Output the [x, y] coordinate of the center of the cell containing the given text.  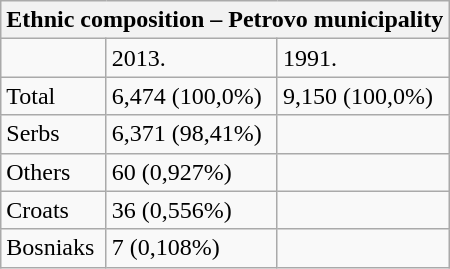
7 (0,108%) [192, 248]
Others [54, 172]
Ethnic composition – Petrovo municipality [225, 20]
Bosniaks [54, 248]
6,371 (98,41%) [192, 134]
Total [54, 96]
Serbs [54, 134]
9,150 (100,0%) [362, 96]
Croats [54, 210]
36 (0,556%) [192, 210]
60 (0,927%) [192, 172]
6,474 (100,0%) [192, 96]
1991. [362, 58]
2013. [192, 58]
